Scan for the cell matching the given text and deliver its [X, Y] coordinate at center. 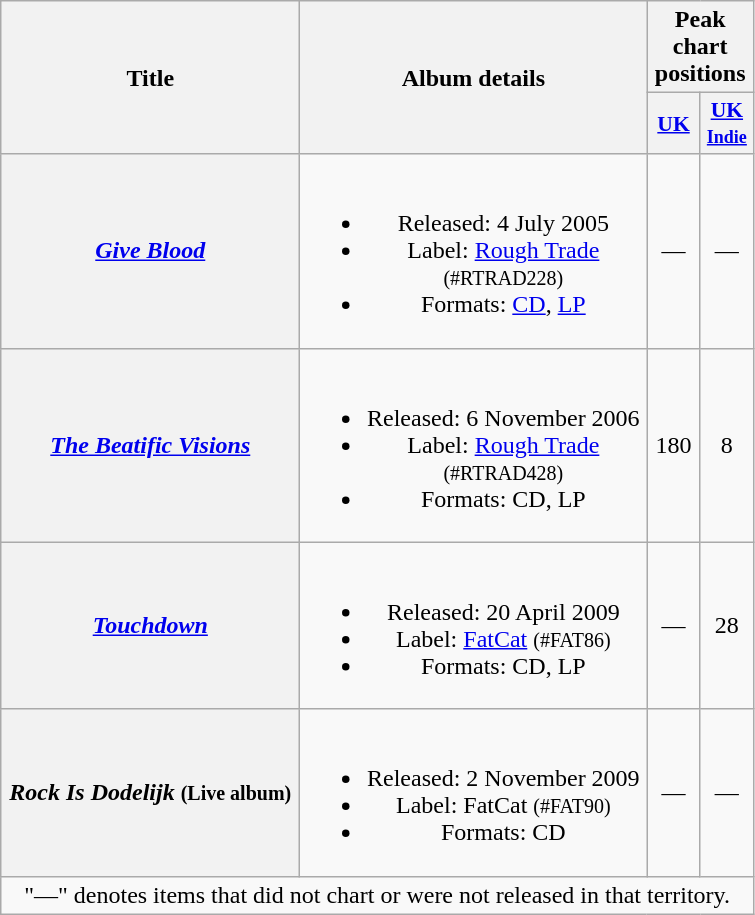
28 [726, 626]
UKIndie [726, 124]
8 [726, 445]
Album details [474, 78]
Title [150, 78]
Released: 20 April 2009Label: FatCat (#FAT86)Formats: CD, LP [474, 626]
180 [674, 445]
Released: 4 July 2005Label: Rough Trade (#RTRAD228)Formats: CD, LP [474, 251]
Rock Is Dodelijk (Live album) [150, 792]
Peak chart positions [700, 47]
Give Blood [150, 251]
Touchdown [150, 626]
The Beatific Visions [150, 445]
Released: 2 November 2009Label: FatCat (#FAT90)Formats: CD [474, 792]
UK [674, 124]
Released: 6 November 2006Label: Rough Trade (#RTRAD428)Formats: CD, LP [474, 445]
"—" denotes items that did not chart or were not released in that territory. [378, 895]
